Determine the (x, y) coordinate at the center of the cell enclosing the given text.  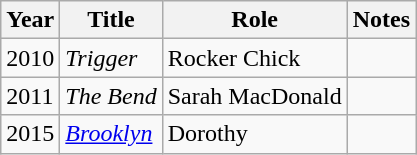
Trigger (111, 58)
Role (254, 20)
Dorothy (254, 134)
Rocker Chick (254, 58)
Title (111, 20)
The Bend (111, 96)
2011 (30, 96)
Sarah MacDonald (254, 96)
Brooklyn (111, 134)
2010 (30, 58)
Notes (381, 20)
Year (30, 20)
2015 (30, 134)
